Detect which cell encompasses the target text, then output its (x, y) center coordinate. 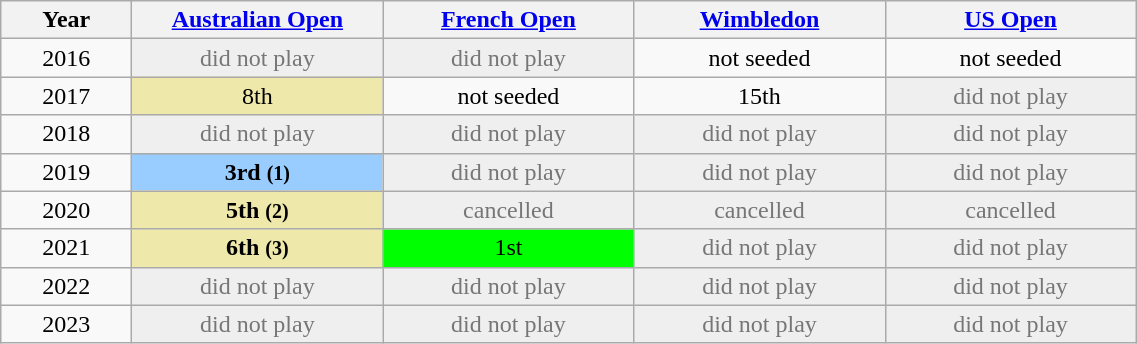
5th (2) (258, 210)
French Open (508, 20)
2017 (66, 96)
US Open (1010, 20)
Year (66, 20)
2022 (66, 286)
2021 (66, 248)
2020 (66, 210)
3rd (1) (258, 172)
8th (258, 96)
1st (508, 248)
Wimbledon (760, 20)
2018 (66, 134)
6th (3) (258, 248)
2019 (66, 172)
2023 (66, 324)
15th (760, 96)
Australian Open (258, 20)
2016 (66, 58)
